Identify which cell holds the provided text, then report its (x, y) central coordinate. 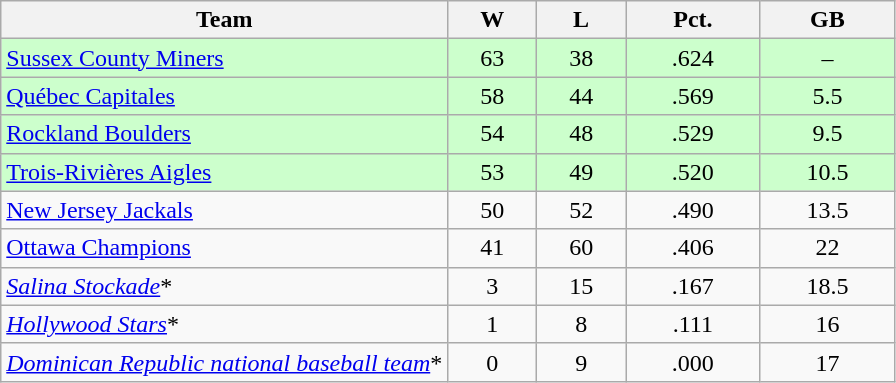
9 (582, 362)
W (492, 20)
5.5 (828, 96)
48 (582, 134)
60 (582, 248)
Ottawa Champions (224, 248)
50 (492, 210)
0 (492, 362)
Salina Stockade* (224, 286)
New Jersey Jackals (224, 210)
.167 (694, 286)
Sussex County Miners (224, 58)
8 (582, 324)
Pct. (694, 20)
13.5 (828, 210)
.111 (694, 324)
Trois-Rivières Aigles (224, 172)
17 (828, 362)
– (828, 58)
15 (582, 286)
.000 (694, 362)
49 (582, 172)
41 (492, 248)
.624 (694, 58)
18.5 (828, 286)
.490 (694, 210)
53 (492, 172)
16 (828, 324)
Hollywood Stars* (224, 324)
44 (582, 96)
38 (582, 58)
54 (492, 134)
Team (224, 20)
.529 (694, 134)
22 (828, 248)
63 (492, 58)
3 (492, 286)
.569 (694, 96)
Dominican Republic national baseball team* (224, 362)
58 (492, 96)
.406 (694, 248)
52 (582, 210)
GB (828, 20)
.520 (694, 172)
Rockland Boulders (224, 134)
L (582, 20)
9.5 (828, 134)
1 (492, 324)
10.5 (828, 172)
Québec Capitales (224, 96)
